From the cell containing the given text, extract its center point as (X, Y) coordinate. 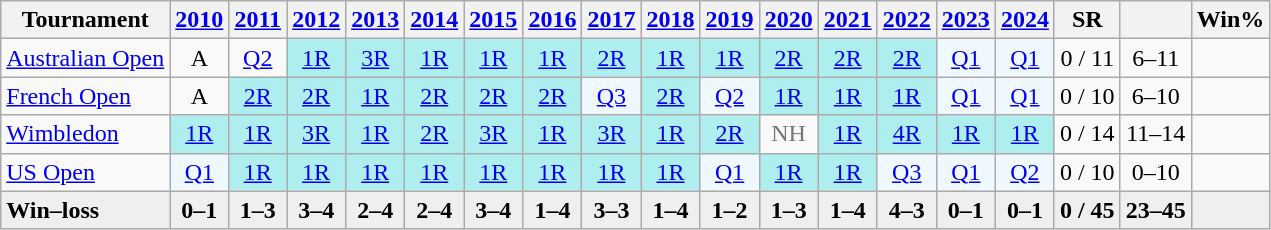
6–11 (1156, 58)
4R (906, 134)
2015 (494, 20)
French Open (86, 96)
2019 (730, 20)
2022 (906, 20)
Tournament (86, 20)
2016 (552, 20)
2018 (670, 20)
2013 (376, 20)
2024 (1024, 20)
Win–loss (86, 210)
11–14 (1156, 134)
23–45 (1156, 210)
2014 (434, 20)
Australian Open (86, 58)
2020 (788, 20)
4–3 (906, 210)
Wimbledon (86, 134)
NH (788, 134)
2010 (200, 20)
3–3 (612, 210)
SR (1087, 20)
2011 (258, 20)
Win% (1230, 20)
2023 (966, 20)
2017 (612, 20)
US Open (86, 172)
0 / 11 (1087, 58)
0 / 45 (1087, 210)
2012 (316, 20)
6–10 (1156, 96)
0 / 14 (1087, 134)
2021 (848, 20)
0–10 (1156, 172)
1–2 (730, 210)
